Capture the cell that displays the provided text and extract its [X, Y] central coordinate. 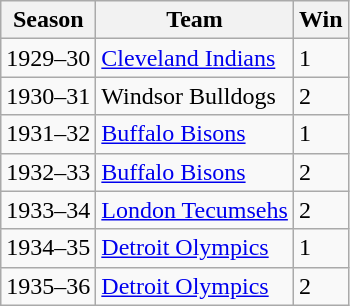
1930–31 [48, 96]
Windsor Bulldogs [195, 96]
London Tecumsehs [195, 210]
1929–30 [48, 58]
Cleveland Indians [195, 58]
Win [320, 20]
1934–35 [48, 248]
1931–32 [48, 134]
1935–36 [48, 286]
1933–34 [48, 210]
Season [48, 20]
1932–33 [48, 172]
Team [195, 20]
